Capture the cell that displays the provided text and extract its (X, Y) central coordinate. 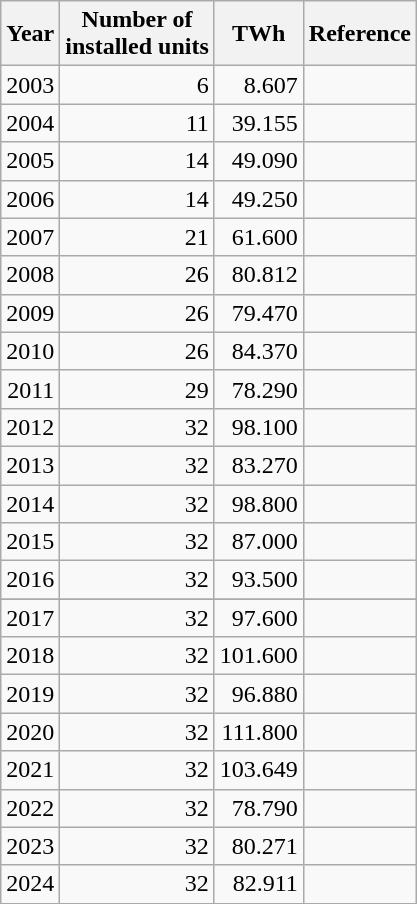
39.155 (258, 123)
2004 (30, 123)
2007 (30, 237)
87.000 (258, 542)
80.812 (258, 275)
2021 (30, 770)
2010 (30, 351)
Year (30, 34)
11 (137, 123)
93.500 (258, 580)
2024 (30, 884)
2017 (30, 618)
103.649 (258, 770)
82.911 (258, 884)
2012 (30, 427)
2013 (30, 465)
96.880 (258, 694)
83.270 (258, 465)
TWh (258, 34)
2009 (30, 313)
111.800 (258, 732)
Number ofinstalled units (137, 34)
61.600 (258, 237)
2018 (30, 656)
2011 (30, 389)
78.290 (258, 389)
2022 (30, 808)
84.370 (258, 351)
2006 (30, 199)
79.470 (258, 313)
21 (137, 237)
8.607 (258, 85)
78.790 (258, 808)
6 (137, 85)
101.600 (258, 656)
2020 (30, 732)
2014 (30, 503)
2019 (30, 694)
Reference (360, 34)
80.271 (258, 846)
2016 (30, 580)
2003 (30, 85)
98.100 (258, 427)
2008 (30, 275)
2015 (30, 542)
2023 (30, 846)
29 (137, 389)
98.800 (258, 503)
49.090 (258, 161)
97.600 (258, 618)
2005 (30, 161)
49.250 (258, 199)
